From the cell containing the given text, extract its center point as [x, y] coordinate. 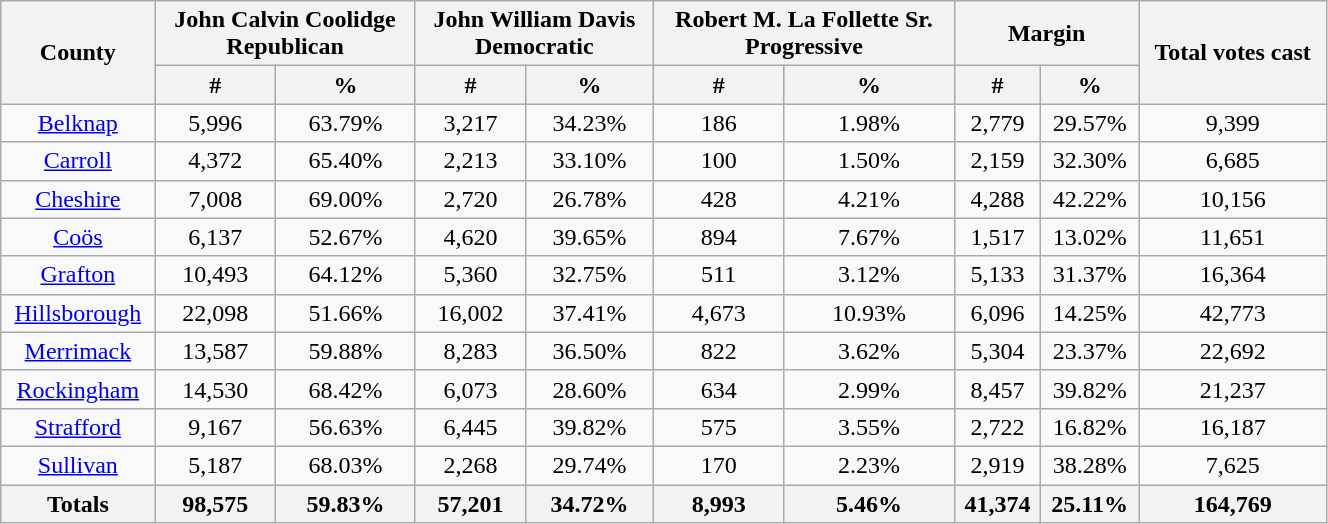
63.79% [346, 123]
38.28% [1090, 465]
64.12% [346, 275]
1,517 [997, 237]
4.21% [869, 199]
2,720 [470, 199]
9,167 [216, 427]
42,773 [1233, 313]
3.12% [869, 275]
25.11% [1090, 503]
16,364 [1233, 275]
9,399 [1233, 123]
Robert M. La Follette Sr.Progressive [804, 34]
Coös [78, 237]
23.37% [1090, 351]
3,217 [470, 123]
1.98% [869, 123]
16,002 [470, 313]
26.78% [590, 199]
21,237 [1233, 389]
10.93% [869, 313]
14.25% [1090, 313]
3.62% [869, 351]
575 [718, 427]
2.23% [869, 465]
31.37% [1090, 275]
2,722 [997, 427]
59.83% [346, 503]
Margin [1046, 34]
Grafton [78, 275]
56.63% [346, 427]
Strafford [78, 427]
186 [718, 123]
10,156 [1233, 199]
6,096 [997, 313]
16,187 [1233, 427]
37.41% [590, 313]
39.65% [590, 237]
1.50% [869, 161]
County [78, 52]
5,304 [997, 351]
8,283 [470, 351]
170 [718, 465]
6,445 [470, 427]
5,133 [997, 275]
11,651 [1233, 237]
65.40% [346, 161]
32.30% [1090, 161]
13.02% [1090, 237]
10,493 [216, 275]
68.42% [346, 389]
2,159 [997, 161]
36.50% [590, 351]
22,692 [1233, 351]
2,779 [997, 123]
6,073 [470, 389]
Belknap [78, 123]
2,268 [470, 465]
8,993 [718, 503]
68.03% [346, 465]
5.46% [869, 503]
Totals [78, 503]
5,996 [216, 123]
57,201 [470, 503]
41,374 [997, 503]
52.67% [346, 237]
4,620 [470, 237]
42.22% [1090, 199]
428 [718, 199]
22,098 [216, 313]
7.67% [869, 237]
894 [718, 237]
13,587 [216, 351]
28.60% [590, 389]
634 [718, 389]
822 [718, 351]
2,919 [997, 465]
8,457 [997, 389]
6,685 [1233, 161]
164,769 [1233, 503]
2,213 [470, 161]
98,575 [216, 503]
7,625 [1233, 465]
4,673 [718, 313]
100 [718, 161]
511 [718, 275]
4,372 [216, 161]
33.10% [590, 161]
Total votes cast [1233, 52]
Carroll [78, 161]
Merrimack [78, 351]
2.99% [869, 389]
69.00% [346, 199]
John William DavisDemocratic [534, 34]
32.75% [590, 275]
John Calvin CoolidgeRepublican [285, 34]
16.82% [1090, 427]
5,360 [470, 275]
51.66% [346, 313]
5,187 [216, 465]
7,008 [216, 199]
59.88% [346, 351]
4,288 [997, 199]
3.55% [869, 427]
29.57% [1090, 123]
Rockingham [78, 389]
6,137 [216, 237]
Cheshire [78, 199]
Sullivan [78, 465]
14,530 [216, 389]
29.74% [590, 465]
34.23% [590, 123]
Hillsborough [78, 313]
34.72% [590, 503]
